Detect which cell encompasses the target text, then output its [X, Y] center coordinate. 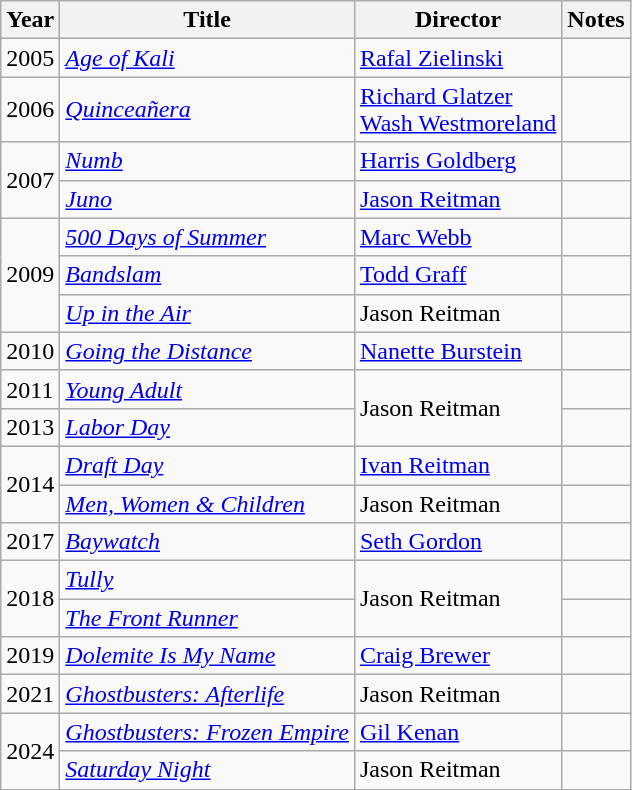
2009 [30, 275]
The Front Runner [208, 618]
2024 [30, 751]
Men, Women & Children [208, 503]
Juno [208, 199]
Saturday Night [208, 770]
2005 [30, 58]
Harris Goldberg [458, 161]
Draft Day [208, 465]
Age of Kali [208, 58]
500 Days of Summer [208, 237]
Director [458, 20]
Todd Graff [458, 275]
2017 [30, 542]
2021 [30, 694]
2013 [30, 427]
Labor Day [208, 427]
2014 [30, 484]
Tully [208, 580]
Gil Kenan [458, 732]
Baywatch [208, 542]
2011 [30, 389]
Quinceañera [208, 110]
Year [30, 20]
Numb [208, 161]
Ghostbusters: Afterlife [208, 694]
2006 [30, 110]
Ivan Reitman [458, 465]
Notes [596, 20]
Marc Webb [458, 237]
Bandslam [208, 275]
Seth Gordon [458, 542]
Young Adult [208, 389]
Rafal Zielinski [458, 58]
2019 [30, 656]
Going the Distance [208, 351]
2007 [30, 180]
Richard GlatzerWash Westmoreland [458, 110]
Nanette Burstein [458, 351]
Title [208, 20]
2018 [30, 599]
Ghostbusters: Frozen Empire [208, 732]
2010 [30, 351]
Dolemite Is My Name [208, 656]
Craig Brewer [458, 656]
Up in the Air [208, 313]
